Extract the [x, y] coordinate from the center of the cell holding the provided text.  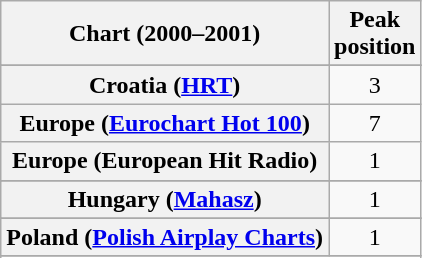
7 [375, 123]
Peakposition [375, 34]
Croatia (HRT) [165, 85]
Europe (Eurochart Hot 100) [165, 123]
3 [375, 85]
Europe (European Hit Radio) [165, 161]
Hungary (Mahasz) [165, 199]
Chart (2000–2001) [165, 34]
Poland (Polish Airplay Charts) [165, 237]
